Return (x, y) of the center of cell containing provided text 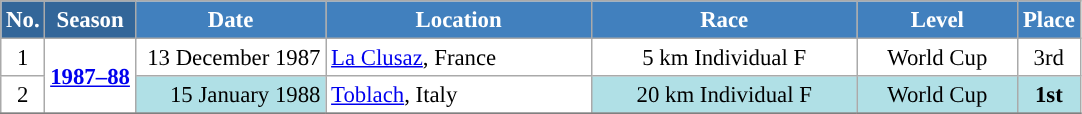
1 (23, 58)
20 km Individual F (724, 95)
13 December 1987 (230, 58)
La Clusaz, France (459, 58)
Toblach, Italy (459, 95)
3rd (1049, 58)
1st (1049, 95)
Race (724, 20)
5 km Individual F (724, 58)
Level (938, 20)
Place (1049, 20)
15 January 1988 (230, 95)
2 (23, 95)
Season (90, 20)
No. (23, 20)
Date (230, 20)
1987–88 (90, 76)
Location (459, 20)
